Search for the cell housing the specified text and yield its [x, y] center coordinate. 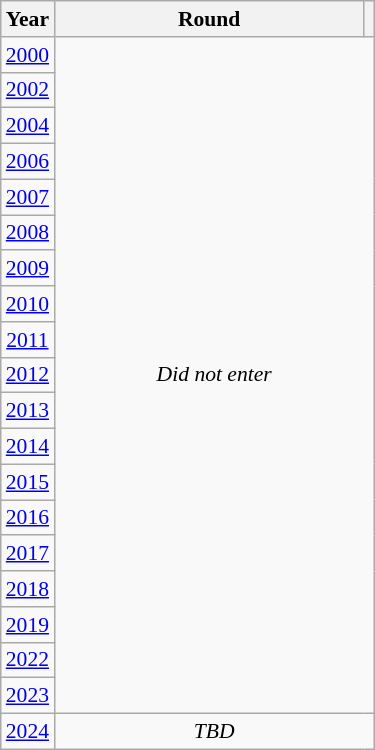
2011 [28, 340]
2002 [28, 90]
2016 [28, 518]
2006 [28, 162]
2000 [28, 55]
2014 [28, 447]
2013 [28, 411]
2023 [28, 696]
2024 [28, 732]
TBD [214, 732]
2017 [28, 554]
2022 [28, 660]
2012 [28, 375]
2018 [28, 589]
Round [209, 19]
2010 [28, 304]
Year [28, 19]
2007 [28, 197]
Did not enter [214, 376]
2015 [28, 482]
2009 [28, 269]
2004 [28, 126]
2019 [28, 625]
2008 [28, 233]
